Provide the [X, Y] coordinate of the cell's center where the given text is located.  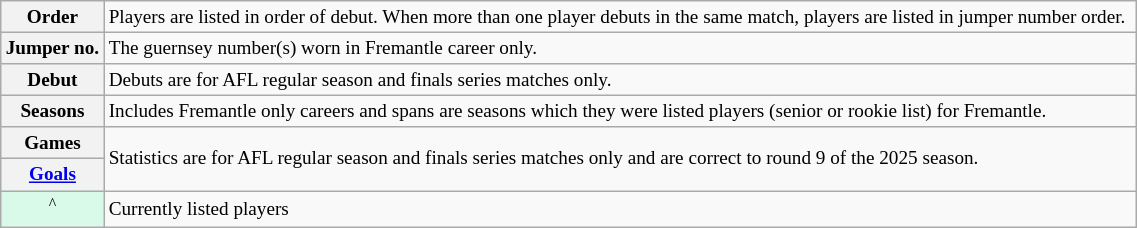
Players are listed in order of debut. When more than one player debuts in the same match, players are listed in jumper number order. [620, 17]
Seasons [52, 111]
Goals [52, 175]
The guernsey number(s) worn in Fremantle career only. [620, 48]
^ [52, 208]
Debut [52, 80]
Debuts are for AFL regular season and finals series matches only. [620, 80]
Includes Fremantle only careers and spans are seasons which they were listed players (senior or rookie list) for Fremantle. [620, 111]
Order [52, 17]
Jumper no. [52, 48]
Games [52, 143]
Statistics are for AFL regular season and finals series matches only and are correct to round 9 of the 2025 season. [620, 158]
Currently listed players [620, 208]
